From the cell containing the given text, extract its center point as [x, y] coordinate. 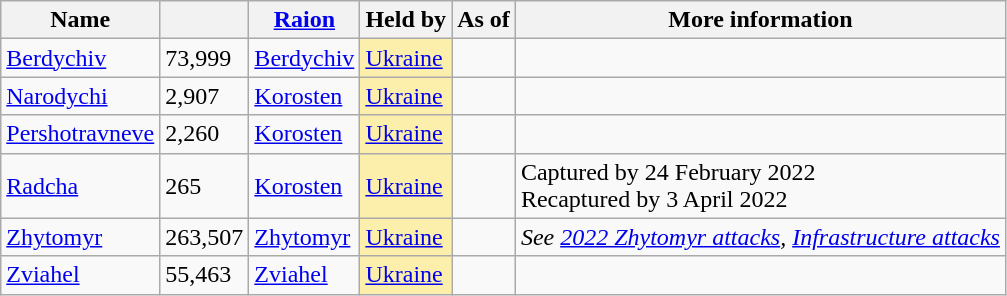
73,999 [204, 58]
See 2022 Zhytomyr attacks, Infrastructure attacks [760, 237]
2,260 [204, 134]
265 [204, 186]
Pershotravneve [80, 134]
Name [80, 20]
Raion [304, 20]
Held by [406, 20]
2,907 [204, 96]
As of [484, 20]
Radcha [80, 186]
Narodychi [80, 96]
55,463 [204, 275]
Captured by 24 February 2022 Recaptured by 3 April 2022 [760, 186]
More information [760, 20]
263,507 [204, 237]
